Extract the [X, Y] coordinate from the center of the cell holding the provided text.  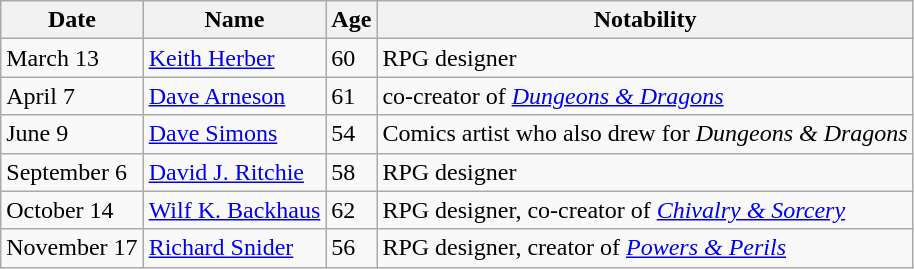
Comics artist who also drew for Dungeons & Dragons [645, 134]
October 14 [72, 210]
61 [352, 96]
March 13 [72, 58]
June 9 [72, 134]
Date [72, 20]
Dave Simons [234, 134]
54 [352, 134]
September 6 [72, 172]
RPG designer, co-creator of Chivalry & Sorcery [645, 210]
Age [352, 20]
Name [234, 20]
Keith Herber [234, 58]
Wilf K. Backhaus [234, 210]
62 [352, 210]
56 [352, 248]
Dave Arneson [234, 96]
Notability [645, 20]
November 17 [72, 248]
Richard Snider [234, 248]
co-creator of Dungeons & Dragons [645, 96]
RPG designer, creator of Powers & Perils [645, 248]
60 [352, 58]
58 [352, 172]
April 7 [72, 96]
David J. Ritchie [234, 172]
